Identify which cell holds the provided text, then report its (X, Y) central coordinate. 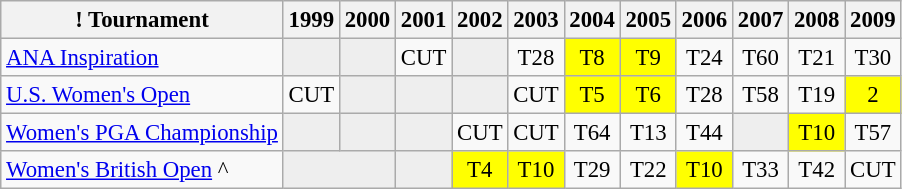
T6 (648, 95)
2008 (817, 20)
2 (873, 95)
2001 (424, 20)
T19 (817, 95)
U.S. Women's Open (142, 95)
T4 (480, 170)
ANA Inspiration (142, 58)
Women's PGA Championship (142, 133)
Women's British Open ^ (142, 170)
2000 (367, 20)
T60 (760, 58)
T24 (704, 58)
2003 (536, 20)
1999 (311, 20)
2004 (592, 20)
T13 (648, 133)
T9 (648, 58)
! Tournament (142, 20)
T57 (873, 133)
2009 (873, 20)
T30 (873, 58)
2007 (760, 20)
T21 (817, 58)
T33 (760, 170)
T29 (592, 170)
T22 (648, 170)
T42 (817, 170)
T64 (592, 133)
T44 (704, 133)
2005 (648, 20)
T5 (592, 95)
2002 (480, 20)
2006 (704, 20)
T8 (592, 58)
T58 (760, 95)
